Detect which cell encompasses the target text, then output its (x, y) center coordinate. 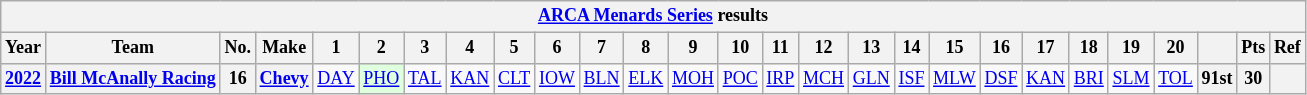
IOW (558, 78)
Pts (1254, 48)
ISF (912, 78)
20 (1176, 48)
DAY (336, 78)
Ref (1288, 48)
GLN (871, 78)
11 (780, 48)
BLN (602, 78)
4 (470, 48)
30 (1254, 78)
MCH (824, 78)
Bill McAnally Racing (132, 78)
15 (954, 48)
7 (602, 48)
No. (238, 48)
18 (1088, 48)
MLW (954, 78)
DSF (1001, 78)
1 (336, 48)
91st (1217, 78)
8 (646, 48)
10 (740, 48)
3 (425, 48)
Make (284, 48)
14 (912, 48)
IRP (780, 78)
BRI (1088, 78)
TOL (1176, 78)
Year (24, 48)
TAL (425, 78)
12 (824, 48)
SLM (1131, 78)
ARCA Menards Series results (653, 16)
19 (1131, 48)
POC (740, 78)
2 (382, 48)
2022 (24, 78)
ELK (646, 78)
Team (132, 48)
17 (1046, 48)
Chevy (284, 78)
6 (558, 48)
CLT (514, 78)
9 (694, 48)
13 (871, 48)
PHO (382, 78)
5 (514, 48)
MOH (694, 78)
